Pinpoint the cell where the given text exists, returning its [X, Y] midpoint coordinate. 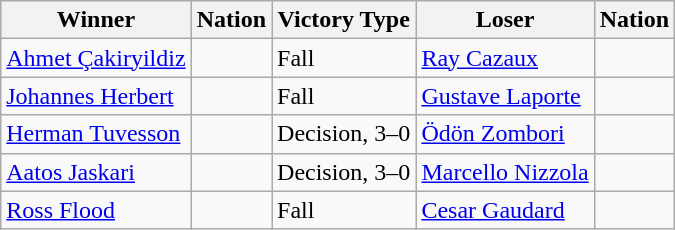
Cesar Gaudard [505, 210]
Winner [96, 20]
Gustave Laporte [505, 96]
Ödön Zombori [505, 134]
Loser [505, 20]
Ahmet Çakiryildiz [96, 58]
Ray Cazaux [505, 58]
Victory Type [344, 20]
Ross Flood [96, 210]
Aatos Jaskari [96, 172]
Marcello Nizzola [505, 172]
Herman Tuvesson [96, 134]
Johannes Herbert [96, 96]
